Find where the given text appears and provide that cell's center as (X, Y) coordinate. 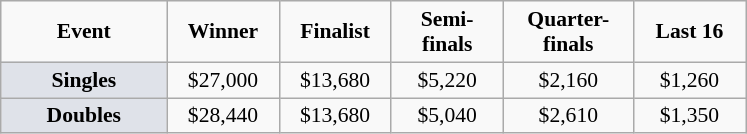
Quarter-finals (568, 32)
$2,610 (568, 116)
$28,440 (223, 116)
Finalist (335, 32)
Semi-finals (447, 32)
Doubles (84, 116)
Winner (223, 32)
$2,160 (568, 80)
$1,350 (689, 116)
$1,260 (689, 80)
Last 16 (689, 32)
$27,000 (223, 80)
Singles (84, 80)
$5,040 (447, 116)
Event (84, 32)
$5,220 (447, 80)
